Extract the (X, Y) coordinate from the center of the cell holding the provided text.  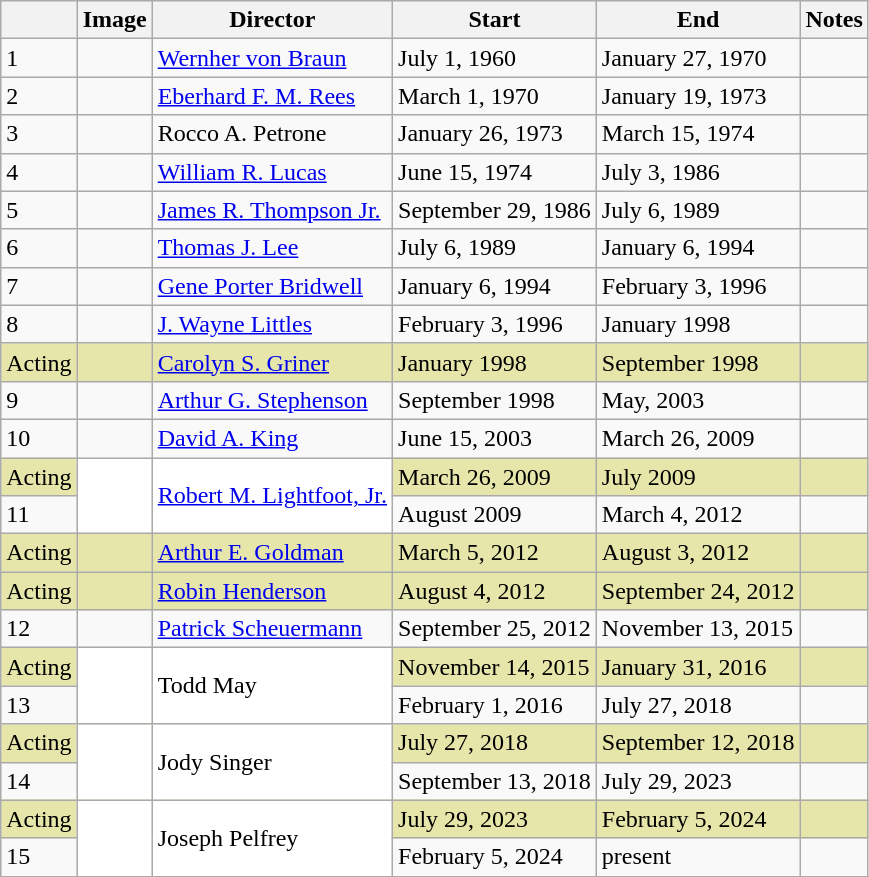
Gene Porter Bridwell (272, 286)
Notes (834, 20)
Arthur G. Stephenson (272, 400)
June 15, 1974 (495, 172)
13 (39, 705)
January 27, 1970 (698, 58)
November 13, 2015 (698, 629)
5 (39, 210)
present (698, 857)
March 15, 1974 (698, 134)
January 26, 1973 (495, 134)
3 (39, 134)
Start (495, 20)
September 24, 2012 (698, 591)
Todd May (272, 686)
William R. Lucas (272, 172)
8 (39, 324)
November 14, 2015 (495, 667)
David A. King (272, 438)
January 31, 2016 (698, 667)
Carolyn S. Griner (272, 362)
J. Wayne Littles (272, 324)
Arthur E. Goldman (272, 553)
March 1, 1970 (495, 96)
4 (39, 172)
September 29, 1986 (495, 210)
Eberhard F. M. Rees (272, 96)
Rocco A. Petrone (272, 134)
6 (39, 248)
August 3, 2012 (698, 553)
August 2009 (495, 515)
James R. Thompson Jr. (272, 210)
Robin Henderson (272, 591)
March 5, 2012 (495, 553)
July 1, 1960 (495, 58)
Robert M. Lightfoot, Jr. (272, 496)
September 25, 2012 (495, 629)
Jody Singer (272, 762)
15 (39, 857)
May, 2003 (698, 400)
February 1, 2016 (495, 705)
2 (39, 96)
August 4, 2012 (495, 591)
Patrick Scheuermann (272, 629)
Wernher von Braun (272, 58)
11 (39, 515)
10 (39, 438)
July 2009 (698, 477)
Director (272, 20)
January 19, 1973 (698, 96)
Joseph Pelfrey (272, 838)
March 4, 2012 (698, 515)
July 3, 1986 (698, 172)
End (698, 20)
12 (39, 629)
9 (39, 400)
Thomas J. Lee (272, 248)
7 (39, 286)
June 15, 2003 (495, 438)
September 13, 2018 (495, 781)
14 (39, 781)
1 (39, 58)
September 12, 2018 (698, 743)
Image (114, 20)
